Detect which cell encompasses the target text, then output its [X, Y] center coordinate. 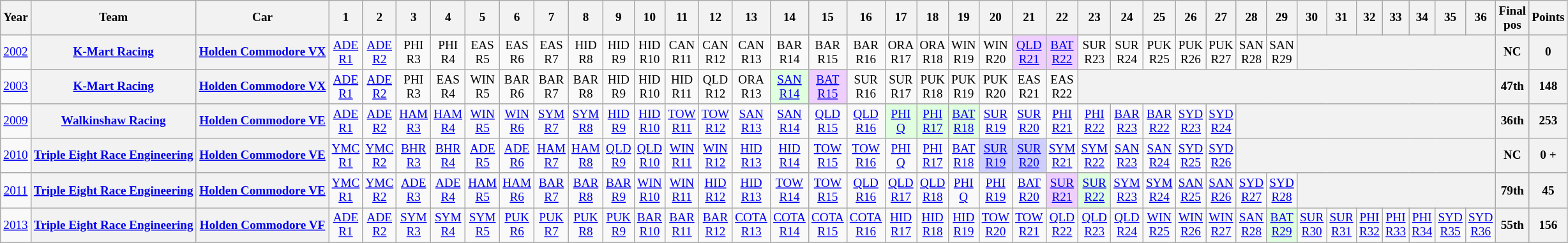
2002 [16, 52]
5 [483, 18]
SURR16 [866, 87]
QLDR23 [1094, 225]
24 [1127, 18]
BATR29 [1282, 225]
Walkinshaw Racing [114, 121]
18 [933, 18]
15 [827, 18]
17 [901, 18]
TOWR20 [995, 225]
34 [1422, 18]
QLDR18 [933, 190]
26 [1191, 18]
BATR20 [1029, 190]
SYMR8 [586, 121]
9 [618, 18]
Holden Commodore VF [262, 225]
BARR11 [682, 225]
HAMR6 [517, 190]
SURR22 [1094, 190]
COTAR15 [827, 225]
EASR7 [552, 52]
HIDR12 [715, 190]
PUKR18 [933, 87]
2003 [16, 87]
EASR21 [1029, 87]
27 [1221, 18]
0 [1548, 52]
BARR22 [1159, 121]
BARR9 [618, 190]
COTAR16 [866, 225]
12 [715, 18]
2011 [16, 190]
22 [1062, 18]
79th [1512, 190]
PHIR21 [1062, 121]
QLDR22 [1062, 225]
SYMR3 [414, 225]
PUKR8 [586, 225]
SURR24 [1127, 52]
PHIR4 [448, 52]
148 [1548, 87]
SYDR23 [1191, 121]
HAMR7 [552, 156]
SYMR7 [552, 121]
BATR22 [1062, 52]
2013 [16, 225]
Year [16, 18]
HAMR3 [414, 121]
35 [1451, 18]
COTAR13 [751, 225]
36 [1481, 18]
SYDR25 [1191, 156]
WINR20 [995, 52]
47th [1512, 87]
HIDR11 [682, 87]
TOWR12 [715, 121]
SYDR26 [1221, 156]
PUKR9 [618, 225]
156 [1548, 225]
PUKR27 [1221, 52]
BHRR4 [448, 156]
SURR17 [901, 87]
SYMR5 [483, 225]
253 [1548, 121]
25 [1159, 18]
PHIR19 [995, 190]
SANR23 [1127, 156]
30 [1311, 18]
TOWR16 [866, 156]
WINR6 [517, 121]
PUKR6 [517, 225]
HIDR8 [586, 52]
CANR12 [715, 52]
SYDR36 [1481, 225]
3 [414, 18]
HAMR4 [448, 121]
SURR23 [1094, 52]
PUKR25 [1159, 52]
QLDR15 [827, 121]
EASR6 [517, 52]
WINR10 [650, 190]
SURR21 [1062, 190]
ORAR17 [901, 52]
PUKR20 [995, 87]
HIDR18 [933, 225]
10 [650, 18]
QLDR17 [901, 190]
TOWR11 [682, 121]
BARR14 [790, 52]
20 [995, 18]
PUKR7 [552, 225]
31 [1341, 18]
QLDR9 [618, 156]
16 [866, 18]
13 [751, 18]
SYDR27 [1251, 190]
14 [790, 18]
SURR30 [1311, 225]
6 [517, 18]
36th [1512, 121]
COTAR14 [790, 225]
SANR26 [1221, 190]
23 [1094, 18]
HIDR17 [901, 225]
SURR31 [1341, 225]
BARR15 [827, 52]
SANR25 [1191, 190]
7 [552, 18]
33 [1396, 18]
PHIR32 [1369, 225]
BARR6 [517, 87]
Points [1548, 18]
SYMR22 [1094, 156]
55th [1512, 225]
QLDR12 [715, 87]
BATR15 [827, 87]
1 [346, 18]
HAMR5 [483, 190]
SANR24 [1159, 156]
PUKR26 [1191, 52]
Team [114, 18]
SYMR4 [448, 225]
HIDR14 [790, 156]
11 [682, 18]
SANR13 [751, 121]
EASR22 [1062, 87]
ADER3 [414, 190]
TOWR14 [790, 190]
ORAR13 [751, 87]
BARR16 [866, 52]
PHIR34 [1422, 225]
4 [448, 18]
CANR11 [682, 52]
WINR25 [1159, 225]
EASR5 [483, 52]
HAMR8 [586, 156]
28 [1251, 18]
SYDR35 [1451, 225]
21 [1029, 18]
SYMR23 [1127, 190]
WINR12 [715, 156]
PHIR33 [1396, 225]
PUKR19 [964, 87]
SYMR21 [1062, 156]
19 [964, 18]
32 [1369, 18]
BHRR3 [414, 156]
2010 [16, 156]
EASR4 [448, 87]
0 + [1548, 156]
HIDR19 [964, 225]
SYMR24 [1159, 190]
QLDR10 [650, 156]
45 [1548, 190]
WINR19 [964, 52]
ADER5 [483, 156]
ORAR18 [933, 52]
29 [1282, 18]
QLDR21 [1029, 52]
Final pos [1512, 18]
QLDR24 [1127, 225]
CANR13 [751, 52]
2009 [16, 121]
ADER4 [448, 190]
Car [262, 18]
TOWR21 [1029, 225]
WINR27 [1221, 225]
ADER6 [517, 156]
BARR10 [650, 225]
SYDR24 [1221, 121]
8 [586, 18]
SYDR28 [1282, 190]
2 [379, 18]
SANR29 [1282, 52]
BARR12 [715, 225]
PHIR22 [1094, 121]
BARR23 [1127, 121]
WINR26 [1191, 225]
